Provide the [X, Y] coordinate of the cell's center where the given text is located.  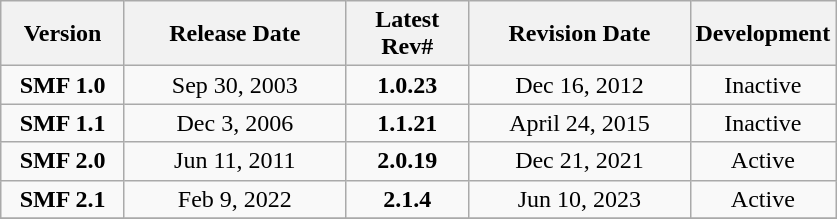
SMF 2.1 [63, 199]
Release Date [234, 34]
April 24, 2015 [580, 123]
Dec 21, 2021 [580, 161]
2.0.19 [407, 161]
Jun 11, 2011 [234, 161]
Development [763, 34]
SMF 1.1 [63, 123]
1.0.23 [407, 85]
Dec 16, 2012 [580, 85]
Version [63, 34]
Feb 9, 2022 [234, 199]
SMF 1.0 [63, 85]
Jun 10, 2023 [580, 199]
1.1.21 [407, 123]
Revision Date [580, 34]
2.1.4 [407, 199]
Latest Rev# [407, 34]
SMF 2.0 [63, 161]
Dec 3, 2006 [234, 123]
Sep 30, 2003 [234, 85]
